From the cell containing the given text, extract its center point as [x, y] coordinate. 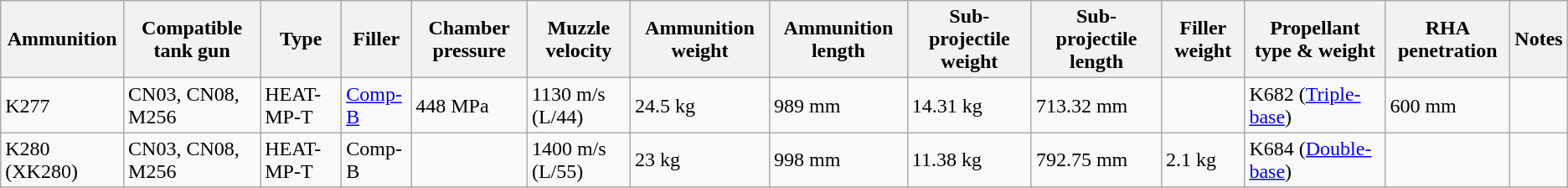
448 MPa [469, 106]
989 mm [838, 106]
K682 (Triple-base) [1315, 106]
K277 [62, 106]
24.5 kg [699, 106]
23 kg [699, 159]
Chamber pressure [469, 39]
Filler weight [1203, 39]
2.1 kg [1203, 159]
Muzzle velocity [578, 39]
1400 m/s (L/55) [578, 159]
792.75 mm [1096, 159]
Compatible tank gun [193, 39]
K280 (XK280) [62, 159]
11.38 kg [969, 159]
713.32 mm [1096, 106]
Ammunition length [838, 39]
Filler [377, 39]
Ammunition weight [699, 39]
600 mm [1447, 106]
Sub-projectile weight [969, 39]
14.31 kg [969, 106]
Notes [1540, 39]
RHA penetration [1447, 39]
K684 (Double-base) [1315, 159]
Type [302, 39]
Ammunition [62, 39]
998 mm [838, 159]
Sub-projectile length [1096, 39]
Propellant type & weight [1315, 39]
1130 m/s (L/44) [578, 106]
